Detect which cell encompasses the target text, then output its [X, Y] center coordinate. 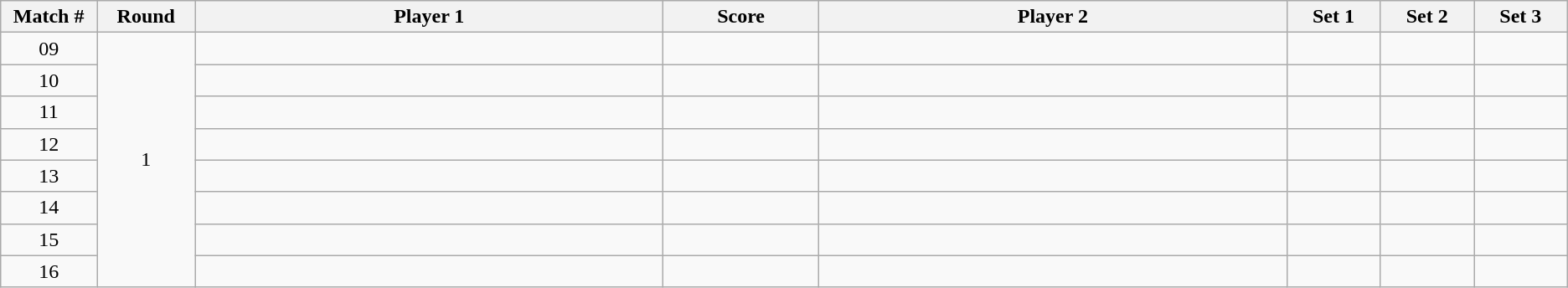
09 [49, 49]
Set 2 [1427, 17]
Player 2 [1053, 17]
12 [49, 144]
16 [49, 271]
10 [49, 80]
Set 3 [1521, 17]
Player 1 [429, 17]
11 [49, 112]
Round [146, 17]
13 [49, 176]
15 [49, 239]
Set 1 [1333, 17]
Match # [49, 17]
Score [741, 17]
1 [146, 160]
14 [49, 208]
